Capture the cell that displays the provided text and extract its [x, y] central coordinate. 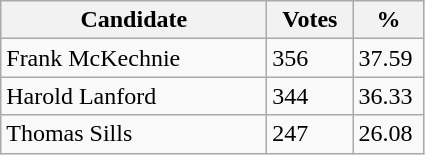
356 [310, 58]
Frank McKechnie [134, 58]
% [388, 20]
37.59 [388, 58]
247 [310, 134]
26.08 [388, 134]
Candidate [134, 20]
Votes [310, 20]
36.33 [388, 96]
Harold Lanford [134, 96]
344 [310, 96]
Thomas Sills [134, 134]
